Output the (X, Y) coordinate of the center of the cell containing the given text.  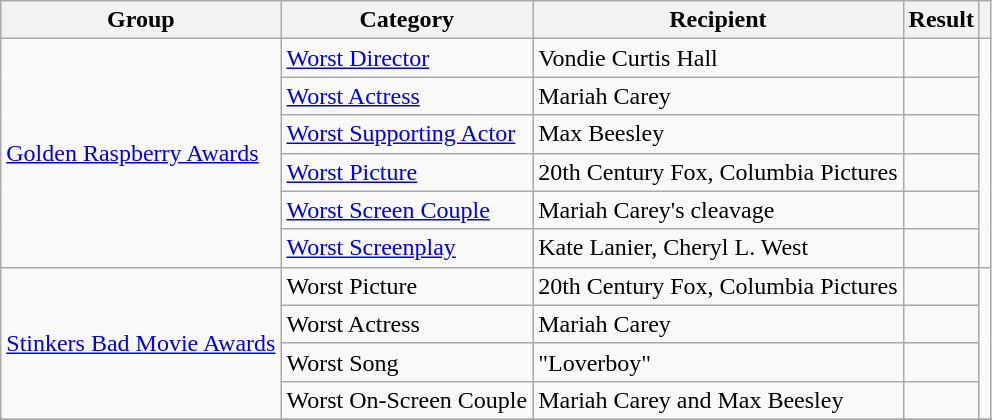
Recipient (718, 20)
Worst On-Screen Couple (407, 400)
"Loverboy" (718, 362)
Worst Director (407, 58)
Group (141, 20)
Category (407, 20)
Worst Supporting Actor (407, 134)
Mariah Carey's cleavage (718, 210)
Kate Lanier, Cheryl L. West (718, 248)
Stinkers Bad Movie Awards (141, 343)
Worst Song (407, 362)
Vondie Curtis Hall (718, 58)
Mariah Carey and Max Beesley (718, 400)
Max Beesley (718, 134)
Result (941, 20)
Worst Screen Couple (407, 210)
Golden Raspberry Awards (141, 153)
Worst Screenplay (407, 248)
